Detect which cell encompasses the target text, then output its (X, Y) center coordinate. 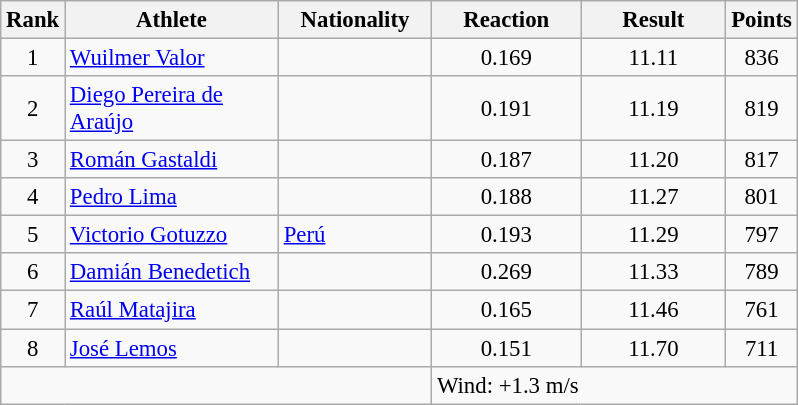
Athlete (172, 20)
Nationality (354, 20)
Result (654, 20)
789 (762, 273)
11.29 (654, 235)
0.269 (506, 273)
11.33 (654, 273)
711 (762, 348)
Wuilmer Valor (172, 58)
817 (762, 160)
11.19 (654, 108)
Raúl Matajira (172, 310)
0.188 (506, 197)
801 (762, 197)
Rank (33, 20)
4 (33, 197)
Victorio Gotuzzo (172, 235)
0.151 (506, 348)
Diego Pereira de Araújo (172, 108)
761 (762, 310)
Perú (354, 235)
1 (33, 58)
11.11 (654, 58)
0.187 (506, 160)
Wind: +1.3 m/s (615, 385)
5 (33, 235)
0.193 (506, 235)
José Lemos (172, 348)
8 (33, 348)
0.165 (506, 310)
Damián Benedetich (172, 273)
Reaction (506, 20)
11.46 (654, 310)
11.20 (654, 160)
819 (762, 108)
836 (762, 58)
7 (33, 310)
3 (33, 160)
797 (762, 235)
0.191 (506, 108)
6 (33, 273)
Pedro Lima (172, 197)
11.70 (654, 348)
11.27 (654, 197)
2 (33, 108)
Román Gastaldi (172, 160)
0.169 (506, 58)
Points (762, 20)
